For the text-containing cell, return its midpoint in [X, Y] coordinate format. 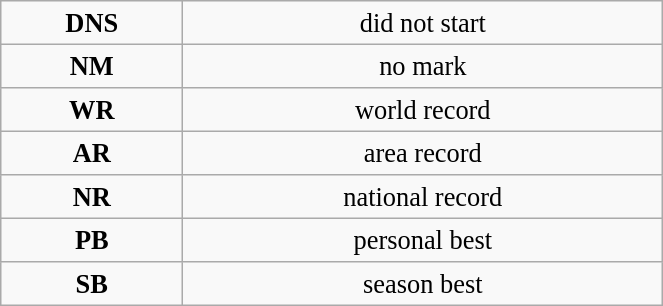
SB [92, 284]
DNS [92, 22]
no mark [423, 66]
personal best [423, 240]
world record [423, 109]
NR [92, 197]
national record [423, 197]
area record [423, 153]
AR [92, 153]
WR [92, 109]
season best [423, 284]
PB [92, 240]
did not start [423, 22]
NM [92, 66]
